Output the [X, Y] coordinate of the center of the cell containing the given text.  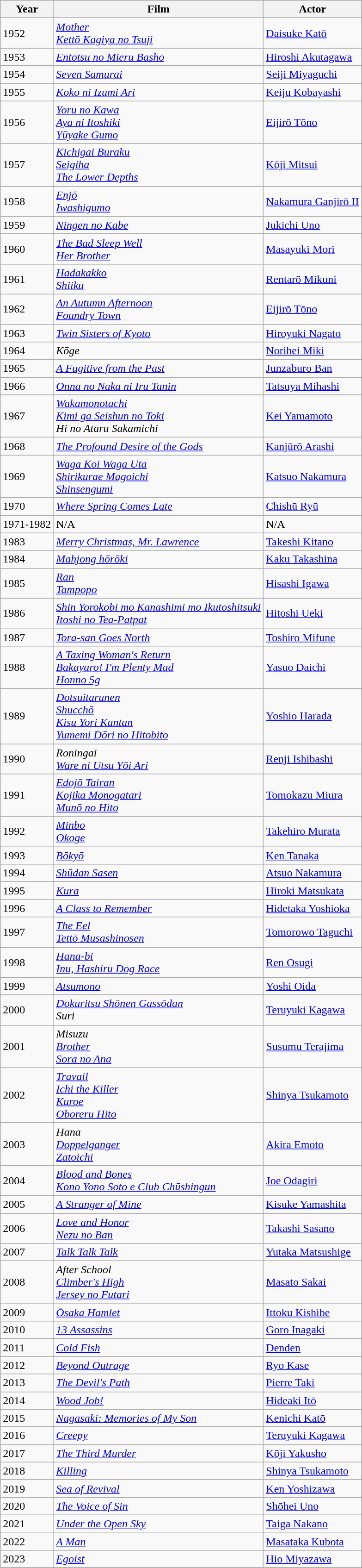
2021 [27, 1524]
A Stranger of Mine [159, 1204]
1955 [27, 92]
2014 [27, 1400]
Ken Yoshizawa [313, 1488]
2016 [27, 1436]
EnjōIwashigumo [159, 201]
Where Spring Comes Late [159, 506]
Hideaki Itō [313, 1400]
1998 [27, 962]
Blood and BonesKono Yono Soto e Club Chūshingun [159, 1181]
A Man [159, 1541]
2006 [27, 1228]
2002 [27, 1095]
MisuzuBrotherSora no Ana [159, 1046]
After SchoolClimber's HighJersey no Futari [159, 1282]
1971-1982 [27, 524]
RoningaiWare ni Utsu Yōi Ari [159, 758]
Masato Sakai [313, 1282]
Takehiro Murata [313, 831]
Toshiro Mifune [313, 637]
1969 [27, 476]
2022 [27, 1541]
Ningen no Kabe [159, 225]
A Fugitive from the Past [159, 369]
Atsuo Nakamura [313, 873]
Keiju Kobayashi [313, 92]
Kōge [159, 351]
Onna no Naka ni Iru Tanin [159, 386]
Nagasaki: Memories of My Son [159, 1418]
2010 [27, 1330]
Nakamura Ganjirō II [313, 201]
Kisuke Yamashita [313, 1204]
Akira Emoto [313, 1144]
Taiga Nakano [313, 1524]
The EelTettō Musashinosen [159, 932]
A Taxing Woman's ReturnBakayaro! I'm Plenty MadHonno 5g [159, 667]
2005 [27, 1204]
Mahjong hōrōki [159, 559]
1970 [27, 506]
Year [27, 9]
2017 [27, 1453]
Hitoshi Ueki [313, 613]
Goro Inagaki [313, 1330]
2023 [27, 1559]
Yutaka Matsushige [313, 1252]
2015 [27, 1418]
2003 [27, 1144]
Cold Fish [159, 1348]
Kenichi Katō [313, 1418]
Kichigai BurakuSeigihaThe Lower Depths [159, 165]
1966 [27, 386]
1967 [27, 416]
MinboOkoge [159, 831]
Edojō TairanKojika MonogatariMunō no Hito [159, 795]
Twin Sisters of Kyoto [159, 333]
Hana-biInu, Hashiru Dog Race [159, 962]
2013 [27, 1383]
1992 [27, 831]
An Autumn AfternoonFoundry Town [159, 309]
Seven Samurai [159, 75]
1984 [27, 559]
1957 [27, 165]
HadakakkoShiiku [159, 279]
Takeshi Kitano [313, 542]
Shōhei Uno [313, 1506]
Takashi Sasano [313, 1228]
Sea of Revival [159, 1488]
Atsumono [159, 986]
1961 [27, 279]
2012 [27, 1365]
The Voice of Sin [159, 1506]
Killing [159, 1471]
Tomorowo Taguchi [313, 932]
Yoshio Harada [313, 716]
2000 [27, 1010]
Denden [313, 1348]
Tatsuya Mihashi [313, 386]
1968 [27, 446]
1960 [27, 249]
1965 [27, 369]
Love and HonorNezu no Ban [159, 1228]
1994 [27, 873]
HanaDoppelgangerZatoichi [159, 1144]
2009 [27, 1312]
Daisuke Katō [313, 33]
Koko ni Izumi Ari [159, 92]
Kanjūrō Arashi [313, 446]
Ittoku Kishibe [313, 1312]
Ren Osugi [313, 962]
Yoru no KawaAya ni ItoshikiYūyake Gumo [159, 122]
1987 [27, 637]
1988 [27, 667]
Shūdan Sasen [159, 873]
Yoshi Oida [313, 986]
Kei Yamamoto [313, 416]
Kōji Mitsui [313, 165]
Ken Tanaka [313, 856]
Tora-san Goes North [159, 637]
MotherKettō Kagiya no Tsuji [159, 33]
Ōsaka Hamlet [159, 1312]
1986 [27, 613]
Waga Koi Waga UtaShirikurae MagoichiShinsengumi [159, 476]
Rentarō Mikuni [313, 279]
The Devil's Path [159, 1383]
1995 [27, 891]
1993 [27, 856]
1953 [27, 57]
Hiroshi Akutagawa [313, 57]
Seiji Miyaguchi [313, 75]
1952 [27, 33]
2004 [27, 1181]
Actor [313, 9]
RanTampopo [159, 583]
2007 [27, 1252]
Junzaburo Ban [313, 369]
2018 [27, 1471]
Bōkyō [159, 856]
Kura [159, 891]
Hiroyuki Nagato [313, 333]
1964 [27, 351]
Beyond Outrage [159, 1365]
The Profound Desire of the Gods [159, 446]
1999 [27, 986]
13 Assassins [159, 1330]
Wood Job! [159, 1400]
1962 [27, 309]
Yasuo Daichi [313, 667]
WakamonotachiKimi ga Seishun no TokiHi no Ataru Sakamichi [159, 416]
Renji Ishibashi [313, 758]
Hidetaka Yoshioka [313, 908]
Hiroki Matsukata [313, 891]
Katsuo Nakamura [313, 476]
1963 [27, 333]
Norihei Miki [313, 351]
Talk Talk Talk [159, 1252]
Chishū Ryū [313, 506]
1983 [27, 542]
1956 [27, 122]
Masataka Kubota [313, 1541]
Kaku Takashina [313, 559]
A Class to Remember [159, 908]
Entotsu no Mieru Basho [159, 57]
1997 [27, 932]
2011 [27, 1348]
Ryo Kase [313, 1365]
The Third Murder [159, 1453]
1991 [27, 795]
2019 [27, 1488]
TravailIchi the KillerKuroeOboreru Hito [159, 1095]
Joe Odagiri [313, 1181]
1959 [27, 225]
Creepy [159, 1436]
1996 [27, 908]
Tomokazu Miura [313, 795]
Pierre Taki [313, 1383]
Jukichi Uno [313, 225]
1954 [27, 75]
Kōji Yakusho [313, 1453]
Susumu Terajima [313, 1046]
Masayuki Mori [313, 249]
1989 [27, 716]
Under the Open Sky [159, 1524]
Hio Miyazawa [313, 1559]
Egoist [159, 1559]
Film [159, 9]
Dokuritsu Shōnen GassōdanSuri [159, 1010]
DotsuitarunenShucchōKisu Yori KantanYumemi Dōri no Hitobito [159, 716]
2008 [27, 1282]
The Bad Sleep WellHer Brother [159, 249]
1990 [27, 758]
1985 [27, 583]
Shin Yorokobi mo Kanashimi mo IkutoshitsukiItoshi no Tea-Patpat [159, 613]
2020 [27, 1506]
1958 [27, 201]
2001 [27, 1046]
Merry Christmas, Mr. Lawrence [159, 542]
Hisashi Igawa [313, 583]
